Scan for the cell matching the given text and deliver its (x, y) coordinate at center. 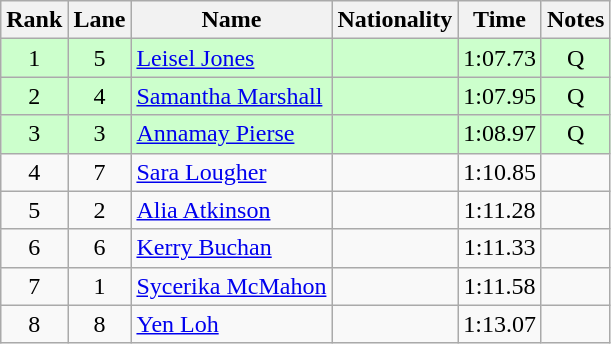
1:11.28 (500, 210)
1:13.07 (500, 324)
1:11.58 (500, 286)
Leisel Jones (232, 58)
Kerry Buchan (232, 248)
Sara Lougher (232, 172)
Samantha Marshall (232, 96)
Nationality (395, 20)
Alia Atkinson (232, 210)
Time (500, 20)
Rank (34, 20)
Name (232, 20)
Notes (575, 20)
Annamay Pierse (232, 134)
1:07.73 (500, 58)
1:11.33 (500, 248)
Lane (100, 20)
1:10.85 (500, 172)
Sycerika McMahon (232, 286)
1:08.97 (500, 134)
Yen Loh (232, 324)
1:07.95 (500, 96)
